Extract the [x, y] coordinate from the center of the cell holding the provided text.  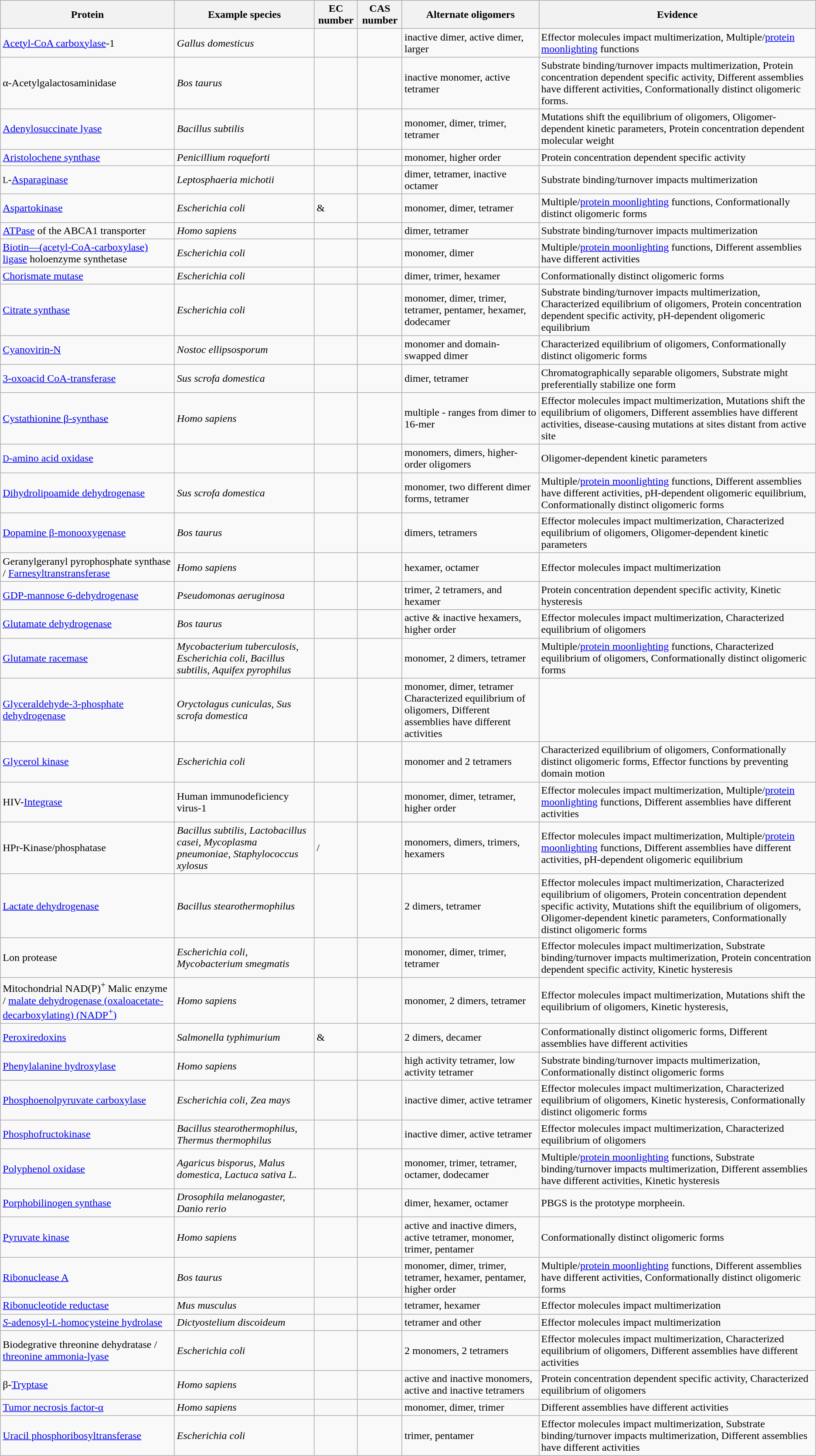
monomers, dimers, higher-order oligomers [470, 458]
PBGS is the prototype morpheein. [677, 1203]
Gallus domesticus [244, 43]
Example species [244, 15]
inactive monomer, active tetramer [470, 83]
monomers, dimers, trimers, hexamers [470, 848]
monomer, dimer, tetramer Characterized equilibrium of oligomers, Different assemblies have different activities [470, 710]
Peroxiredoxins [88, 1037]
Uracil phosphoribosyltransferase [88, 1436]
Protein [88, 15]
Lon protease [88, 957]
monomer, higher order [470, 157]
monomer and 2 tetramers [470, 762]
monomer, dimer, tetramer [470, 208]
α-Acetylgalactosaminidase [88, 83]
Glutamate dehydrogenase [88, 624]
tetramer, hexamer [470, 1306]
Penicillium roqueforti [244, 157]
Citrate synthase [88, 309]
trimer, pentamer [470, 1436]
tetramer and other [470, 1322]
Lactate dehydrogenase [88, 906]
Cystathionine β-synthase [88, 418]
Characterized equilibrium of oligomers, Conformationally distinct oligomeric forms, Effector functions by preventing domain motion [677, 762]
Escherichia coli, Zea mays [244, 1100]
hexamer, octamer [470, 567]
monomer, trimer, tetramer, octamer, dodecamer [470, 1169]
active and inactive monomers, active and inactive tetramers [470, 1385]
Conformationally distinct oligomeric forms, Different assemblies have different activities [677, 1037]
monomer and domain-swapped dimer [470, 350]
Ribonucleotide reductase [88, 1306]
Tumor necrosis factor-α [88, 1407]
Dictyostelium discoideum [244, 1322]
2 dimers, tetramer [470, 906]
high activity tetramer, low activity tetramer [470, 1066]
Multiple/protein moonlighting functions, Characterized equilibrium of oligomers, Conformationally distinct oligomeric forms [677, 658]
Human immunodeficiency virus-1 [244, 802]
Protein concentration dependent specific activity, Characterized equilibrium of oligomers [677, 1385]
Bacillus stearothermophilus [244, 906]
Polyphenol oxidase [88, 1169]
Protein concentration dependent specific activity [677, 157]
dimer, hexamer, octamer [470, 1203]
Biotin—(acetyl-CoA-carboxylase) ligase holoenzyme synthetase [88, 253]
active & inactive hexamers, higher order [470, 624]
Effector molecules impact multimerization, Characterized equilibrium of oligomers, Different assemblies have different activities [677, 1351]
Aspartokinase [88, 208]
Multiple/protein moonlighting functions, Different assemblies have different activities, Conformationally distinct oligomeric forms [677, 1277]
Bacillus subtilis [244, 129]
Glyceraldehyde-3-phosphate dehydrogenase [88, 710]
dimers, tetramers [470, 533]
HPr-Kinase/phosphatase [88, 848]
Multiple/protein moonlighting functions, Different assemblies have different activities [677, 253]
Pseudomonas aeruginosa [244, 595]
ATPase of the ABCA1 transporter [88, 231]
β-Tryptase [88, 1385]
trimer, 2 tetramers, and hexamer [470, 595]
Glutamate racemase [88, 658]
Acetyl-CoA carboxylase-1 [88, 43]
Nostoc ellipsosporum [244, 350]
Effector molecules impact multimerization, Characterized equilibrium of oligomers, Kinetic hysteresis, Conformationally distinct oligomeric forms [677, 1100]
Effector molecules impact multimerization, Multiple/protein moonlighting functions [677, 43]
Mus musculus [244, 1306]
Porphobilinogen synthase [88, 1203]
Dopamine β-monooxygenase [88, 533]
inactive dimer, active dimer, larger [470, 43]
Effector molecules impact multimerization, Substrate binding/turnover impacts multimerization, Different assemblies have different activities [677, 1436]
Pyruvate kinase [88, 1237]
Chorismate mutase [88, 275]
Protein concentration dependent specific activity, Kinetic hysteresis [677, 595]
dimer, tetramer, inactive octamer [470, 180]
active and inactive dimers, active tetramer, monomer, trimer, pentamer [470, 1237]
EC number [336, 15]
Multiple/protein moonlighting functions, Conformationally distinct oligomeric forms [677, 208]
Characterized equilibrium of oligomers, Conformationally distinct oligomeric forms [677, 350]
S-adenosyl-L-homocysteine hydrolase [88, 1322]
Escherichia coli, Mycobacterium smegmatis [244, 957]
monomer, dimer, trimer [470, 1407]
GDP-mannose 6-dehydrogenase [88, 595]
Oryctolagus cuniculas, Sus scrofa domestica [244, 710]
Adenylosuccinate lyase [88, 129]
Evidence [677, 15]
Effector molecules impact multimerization, Characterized equilibrium of oligomers, Oligomer-dependent kinetic parameters [677, 533]
Phosphoenolpyruvate carboxylase [88, 1100]
multiple - ranges from dimer to 16-mer [470, 418]
Mitochondrial NAD(P)+ Malic enzyme / malate dehydrogenase (oxaloacetate-decarboxylating) (NADP+) [88, 1001]
Chromatographically separable oligomers, Substrate might preferentially stabilize one form [677, 378]
Phenylalanine hydroxylase [88, 1066]
Oligomer-dependent kinetic parameters [677, 458]
monomer, dimer [470, 253]
Mutations shift the equilibrium of oligomers, Oligomer-dependent kinetic parameters, Protein concentration dependent molecular weight [677, 129]
dimer, trimer, hexamer [470, 275]
Bacillus subtilis, Lactobacillus casei, Mycoplasma pneumoniae, Staphylococcus xylosus [244, 848]
monomer, dimer, tetramer, higher order [470, 802]
Different assemblies have different activities [677, 1407]
Mycobacterium tuberculosis, Escherichia coli, Bacillus subtilis, Aquifex pyrophilus [244, 658]
Phosphofructokinase [88, 1135]
Bacillus stearothermophilus, Thermus thermophilus [244, 1135]
monomer, dimer, trimer, tetramer, hexamer, pentamer, higher order [470, 1277]
L-Asparaginase [88, 180]
monomer, two different dimer forms, tetramer [470, 493]
2 dimers, decamer [470, 1037]
2 monomers, 2 tetramers [470, 1351]
Ribonuclease A [88, 1277]
/ [336, 848]
monomer, dimer, trimer, tetramer, pentamer, hexamer, dodecamer [470, 309]
Aristolochene synthase [88, 157]
Effector molecules impact multimerization, Mutations shift the equilibrium of oligomers, Kinetic hysteresis, [677, 1001]
Alternate oligomers [470, 15]
Leptosphaeria michotii [244, 180]
CAS number [380, 15]
Substrate binding/turnover impacts multimerization, Conformationally distinct oligomeric forms [677, 1066]
Effector molecules impact multimerization, Multiple/protein moonlighting functions, Different assemblies have different activities [677, 802]
D-amino acid oxidase [88, 458]
Biodegrative threonine dehydratase / threonine ammonia-lyase [88, 1351]
HIV-Integrase [88, 802]
Salmonella typhimurium [244, 1037]
Dihydrolipoamide dehydrogenase [88, 493]
Geranylgeranyl pyrophosphate synthase / Farnesyltranstransferase [88, 567]
Cyanovirin-N [88, 350]
Agaricus bisporus, Malus domestica, Lactuca sativa L. [244, 1169]
Drosophila melanogaster, Danio rerio [244, 1203]
Glycerol kinase [88, 762]
3-oxoacid CoA-transferase [88, 378]
